Pinpoint the cell where the given text exists, returning its [x, y] midpoint coordinate. 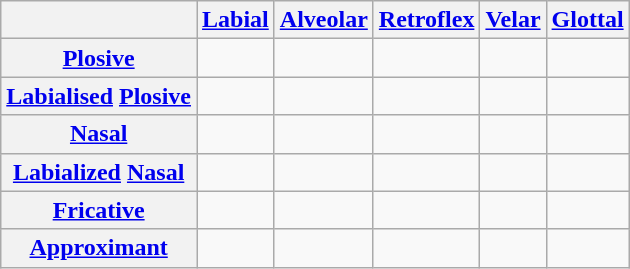
Nasal [99, 134]
Plosive [99, 58]
Glottal [588, 20]
Alveolar [324, 20]
Fricative [99, 210]
Labial [236, 20]
Labialized Nasal [99, 172]
Velar [513, 20]
Approximant [99, 248]
Labialised Plosive [99, 96]
Retroflex [426, 20]
